From the cell containing the given text, extract its center point as (X, Y) coordinate. 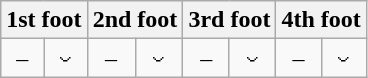
3rd foot (230, 20)
4th foot (321, 20)
1st foot (44, 20)
2nd foot (135, 20)
